Capture the cell that displays the provided text and extract its [X, Y] central coordinate. 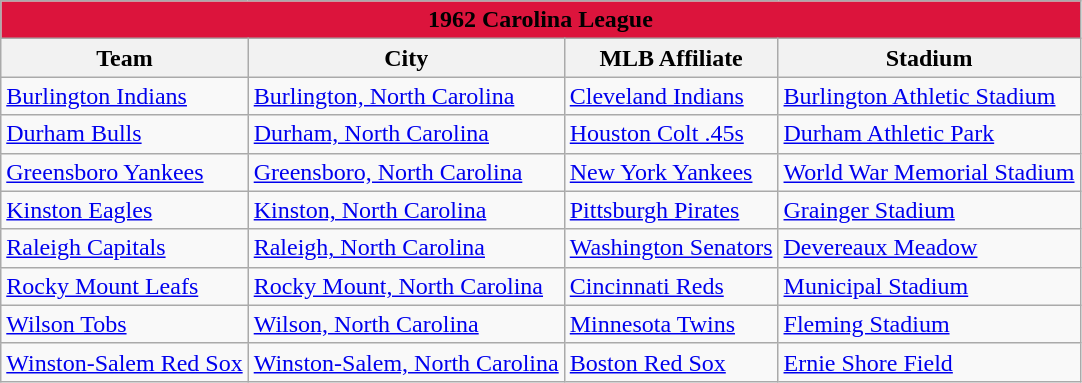
Durham Athletic Park [929, 134]
Pittsburgh Pirates [671, 210]
Burlington Indians [124, 96]
Raleigh, North Carolina [406, 248]
Kinston, North Carolina [406, 210]
Municipal Stadium [929, 286]
Rocky Mount, North Carolina [406, 286]
Houston Colt .45s [671, 134]
Team [124, 58]
Burlington Athletic Stadium [929, 96]
Greensboro, North Carolina [406, 172]
New York Yankees [671, 172]
Rocky Mount Leafs [124, 286]
1962 Carolina League [540, 20]
Burlington, North Carolina [406, 96]
Winston-Salem Red Sox [124, 362]
Wilson, North Carolina [406, 324]
World War Memorial Stadium [929, 172]
Washington Senators [671, 248]
City [406, 58]
Ernie Shore Field [929, 362]
Devereaux Meadow [929, 248]
Winston-Salem, North Carolina [406, 362]
Kinston Eagles [124, 210]
Fleming Stadium [929, 324]
Stadium [929, 58]
Durham, North Carolina [406, 134]
Cleveland Indians [671, 96]
Minnesota Twins [671, 324]
Grainger Stadium [929, 210]
Boston Red Sox [671, 362]
Wilson Tobs [124, 324]
Cincinnati Reds [671, 286]
Raleigh Capitals [124, 248]
Greensboro Yankees [124, 172]
Durham Bulls [124, 134]
MLB Affiliate [671, 58]
